Determine the (X, Y) coordinate at the center of the cell enclosing the given text.  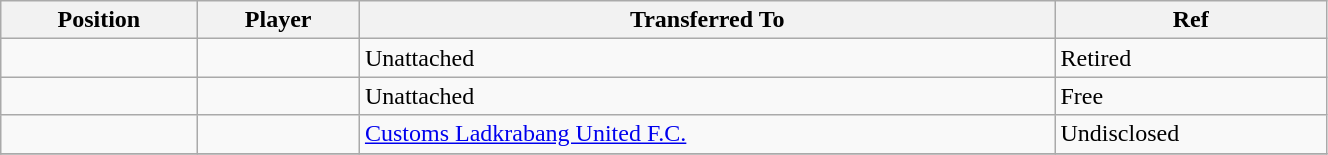
Free (1190, 96)
Transferred To (707, 20)
Customs Ladkrabang United F.C. (707, 134)
Undisclosed (1190, 134)
Position (99, 20)
Ref (1190, 20)
Retired (1190, 58)
Player (278, 20)
